Return [x, y] of the center of cell containing provided text 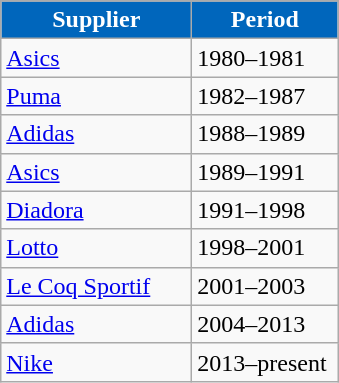
2013–present [265, 362]
1998–2001 [265, 248]
Lotto [96, 248]
1988–1989 [265, 134]
Diadora [96, 210]
Le Coq Sportif [96, 286]
Puma [96, 96]
1982–1987 [265, 96]
2001–2003 [265, 286]
Supplier [96, 20]
1989–1991 [265, 172]
Period [265, 20]
1980–1981 [265, 58]
1991–1998 [265, 210]
2004–2013 [265, 324]
Nike [96, 362]
